Determine the (X, Y) coordinate at the center of the cell enclosing the given text.  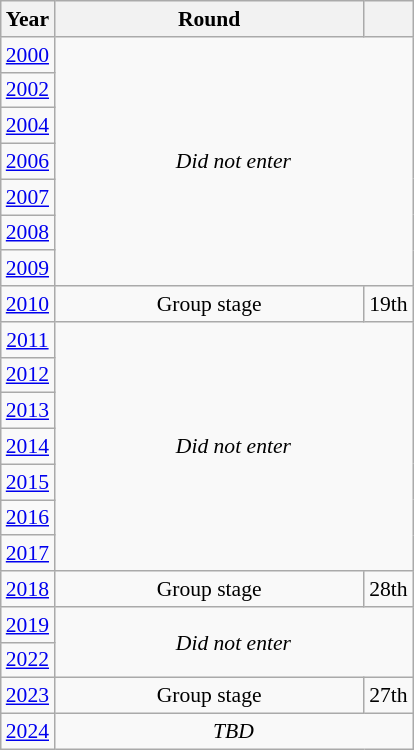
2014 (28, 447)
TBD (234, 732)
2024 (28, 732)
2015 (28, 482)
2006 (28, 162)
2007 (28, 197)
2011 (28, 340)
2010 (28, 304)
27th (388, 696)
Year (28, 19)
Round (209, 19)
2012 (28, 375)
2023 (28, 696)
2009 (28, 269)
2019 (28, 625)
2004 (28, 126)
2018 (28, 589)
2013 (28, 411)
2022 (28, 660)
2017 (28, 554)
19th (388, 304)
2016 (28, 518)
28th (388, 589)
2000 (28, 55)
2002 (28, 90)
2008 (28, 233)
